Return the (X, Y) coordinate for the center point of the cell that contains the specified text.  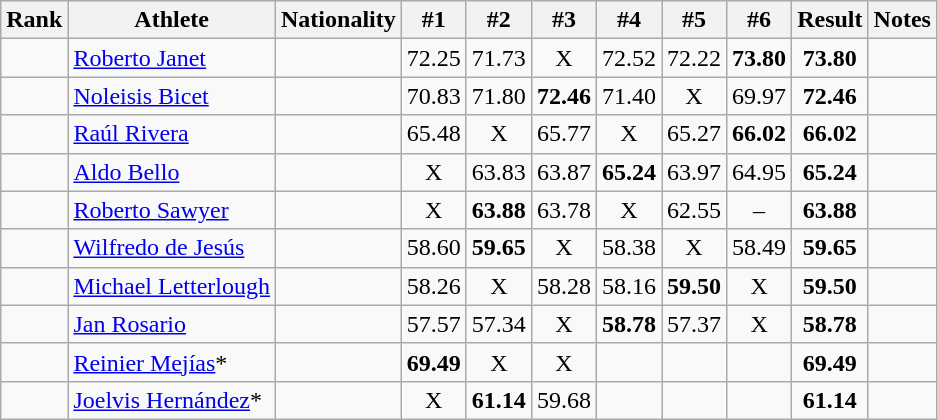
64.95 (760, 172)
58.49 (760, 248)
#4 (628, 20)
#2 (498, 20)
#1 (434, 20)
69.97 (760, 96)
63.87 (564, 172)
Jan Rosario (172, 324)
70.83 (434, 96)
Roberto Janet (172, 58)
57.37 (694, 324)
72.25 (434, 58)
Athlete (172, 20)
71.73 (498, 58)
#6 (760, 20)
Aldo Bello (172, 172)
63.78 (564, 210)
65.27 (694, 134)
58.60 (434, 248)
Michael Letterlough (172, 286)
62.55 (694, 210)
58.28 (564, 286)
58.16 (628, 286)
Result (830, 20)
72.22 (694, 58)
65.48 (434, 134)
– (760, 210)
Wilfredo de Jesús (172, 248)
71.40 (628, 96)
Notes (902, 20)
57.57 (434, 324)
63.83 (498, 172)
Joelvis Hernández* (172, 400)
#3 (564, 20)
65.77 (564, 134)
71.80 (498, 96)
#5 (694, 20)
Nationality (339, 20)
63.97 (694, 172)
Rank (34, 20)
Raúl Rivera (172, 134)
72.52 (628, 58)
59.68 (564, 400)
57.34 (498, 324)
Reinier Mejías* (172, 362)
58.26 (434, 286)
Noleisis Bicet (172, 96)
Roberto Sawyer (172, 210)
58.38 (628, 248)
